Pinpoint the cell where the given text exists, returning its [x, y] midpoint coordinate. 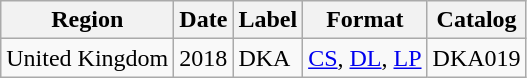
Date [204, 20]
Format [365, 20]
Region [88, 20]
United Kingdom [88, 58]
2018 [204, 58]
Catalog [476, 20]
CS, DL, LP [365, 58]
Label [268, 20]
DKA019 [476, 58]
DKA [268, 58]
